Pinpoint the cell where the given text exists, returning its [X, Y] midpoint coordinate. 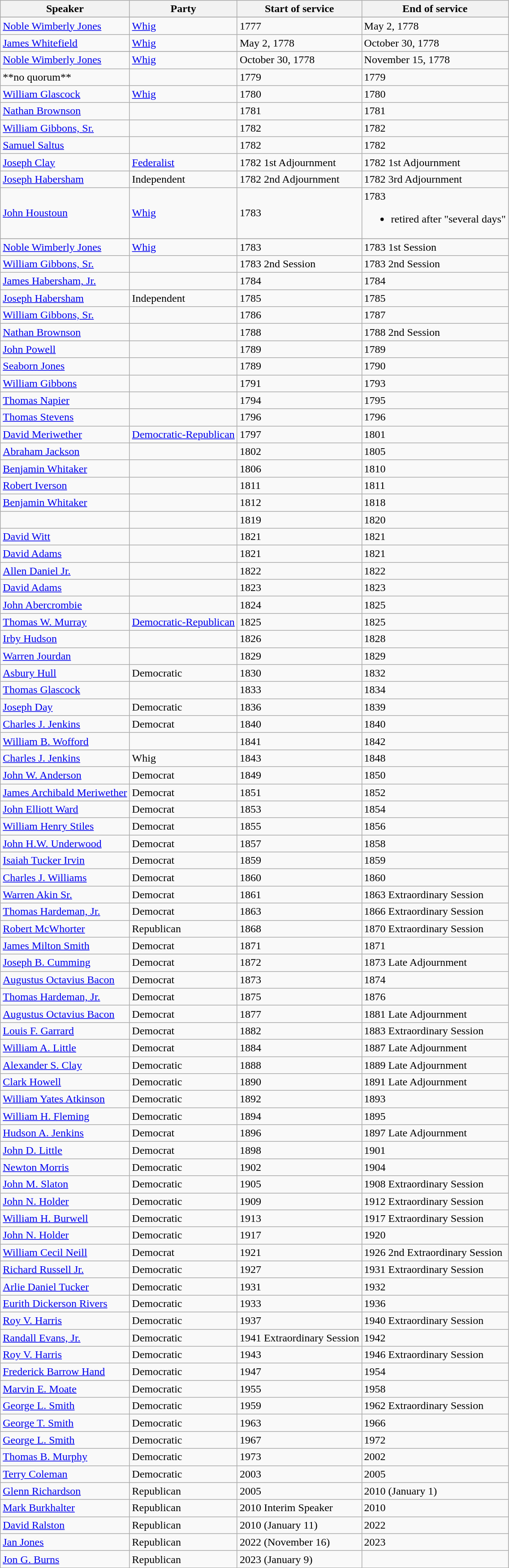
William H. Burwell [65, 1218]
1836 [299, 707]
1887 Late Adjournment [435, 1048]
William A. Little [65, 1048]
1904 [435, 1167]
Isaiah Tucker Irvin [65, 861]
1832 [435, 673]
1788 2nd Session [435, 332]
1849 [299, 775]
1901 [435, 1150]
2022 [435, 1525]
John Powell [65, 349]
1888 [299, 1065]
2023 (January 9) [299, 1559]
William Cecil Neill [65, 1252]
George T. Smith [65, 1423]
1783 1st Session [435, 247]
1863 Extraordinary Session [435, 895]
1905 [299, 1184]
James Milton Smith [65, 946]
Terry Coleman [65, 1474]
John Elliott Ward [65, 810]
1942 [435, 1337]
Speaker [65, 9]
Seaborn Jones [65, 366]
Frederick Barrow Hand [65, 1372]
1959 [299, 1406]
1866 Extraordinary Session [435, 912]
William Glascock [65, 94]
1852 [435, 792]
2010 [435, 1508]
1932 [435, 1286]
John W. Anderson [65, 775]
1870 Extraordinary Session [435, 929]
1857 [299, 844]
John Abercrombie [65, 605]
1883 Extraordinary Session [435, 1031]
1812 [299, 502]
Robert McWhorter [65, 929]
1897 Late Adjournment [435, 1133]
John H.W. Underwood [65, 844]
Richard Russell Jr. [65, 1269]
Thomas Stevens [65, 417]
Thomas Napier [65, 400]
1790 [435, 366]
William H. Fleming [65, 1116]
1946 Extraordinary Session [435, 1355]
1898 [299, 1150]
1889 Late Adjournment [435, 1065]
John M. Slaton [65, 1184]
David Ralston [65, 1525]
John D. Little [65, 1150]
1884 [299, 1048]
1802 [299, 451]
Arlie Daniel Tucker [65, 1286]
Randall Evans, Jr. [65, 1337]
Charles J. Williams [65, 878]
1958 [435, 1389]
1912 Extraordinary Session [435, 1201]
1909 [299, 1201]
Party [183, 9]
Newton Morris [65, 1167]
Hudson A. Jenkins [65, 1133]
1839 [435, 707]
1797 [299, 434]
Louis F. Garrard [65, 1031]
1941 Extraordinary Session [299, 1337]
2023 [435, 1542]
1874 [435, 980]
Asbury Hull [65, 673]
Robert Iverson [65, 485]
1891 Late Adjournment [435, 1082]
1931 Extraordinary Session [435, 1269]
1917 Extraordinary Session [435, 1218]
1787 [435, 315]
1810 [435, 468]
1936 [435, 1303]
1933 [299, 1303]
1868 [299, 929]
1920 [435, 1235]
1966 [435, 1423]
1843 [299, 758]
1850 [435, 775]
1873 [299, 980]
Warren Jourdan [65, 656]
1892 [299, 1099]
James Habersham, Jr. [65, 281]
1806 [299, 468]
1788 [299, 332]
1967 [299, 1440]
1841 [299, 741]
William Gibbons [65, 383]
1861 [299, 895]
1848 [435, 758]
Eurith Dickerson Rivers [65, 1303]
1826 [299, 639]
1795 [435, 400]
1881 Late Adjournment [435, 1014]
Marvin E. Moate [65, 1389]
James Whitefield [65, 43]
1851 [299, 792]
Irby Hudson [65, 639]
1972 [435, 1440]
Joseph B. Cumming [65, 963]
1890 [299, 1082]
1783retired after "several days" [435, 213]
1858 [435, 844]
1872 [299, 963]
1853 [299, 810]
Thomas W. Murray [65, 622]
William Yates Atkinson [65, 1099]
Alexander S. Clay [65, 1065]
1893 [435, 1099]
1793 [435, 383]
Federalist [183, 162]
1962 Extraordinary Session [435, 1406]
1828 [435, 639]
1801 [435, 434]
1820 [435, 520]
1873 Late Adjournment [435, 963]
William B. Wofford [65, 741]
1937 [299, 1320]
Thomas B. Murphy [65, 1457]
1882 [299, 1031]
1830 [299, 673]
James Archibald Meriwether [65, 792]
1940 Extraordinary Session [435, 1320]
1782 2nd Adjournment [299, 179]
1875 [299, 997]
Start of service [299, 9]
1834 [435, 690]
1931 [299, 1286]
1896 [299, 1133]
1854 [435, 810]
1877 [299, 1014]
1777 [299, 26]
1943 [299, 1355]
Joseph Day [65, 707]
Samuel Saltus [65, 145]
1954 [435, 1372]
End of service [435, 9]
1908 Extraordinary Session [435, 1184]
1955 [299, 1389]
Glenn Richardson [65, 1491]
**no quorum** [65, 77]
1894 [299, 1116]
2010 Interim Speaker [299, 1508]
1794 [299, 400]
2010 (January 11) [299, 1525]
Clark Howell [65, 1082]
2010 (January 1) [435, 1491]
1824 [299, 605]
Jan Jones [65, 1542]
1819 [299, 520]
Jon G. Burns [65, 1559]
1947 [299, 1372]
2003 [299, 1474]
1842 [435, 741]
David Witt [65, 537]
1818 [435, 502]
1833 [299, 690]
Mark Burkhalter [65, 1508]
1963 [299, 1423]
1913 [299, 1218]
Joseph Clay [65, 162]
1876 [435, 997]
November 15, 1778 [435, 60]
Allen Daniel Jr. [65, 571]
2002 [435, 1457]
Thomas Glascock [65, 690]
William Henry Stiles [65, 827]
2022 (November 16) [299, 1542]
1786 [299, 315]
Abraham Jackson [65, 451]
David Meriwether [65, 434]
1856 [435, 827]
1973 [299, 1457]
John Houstoun [65, 213]
1926 2nd Extraordinary Session [435, 1252]
1902 [299, 1167]
1805 [435, 451]
1927 [299, 1269]
1863 [299, 912]
1921 [299, 1252]
1782 3rd Adjournment [435, 179]
1895 [435, 1116]
1855 [299, 827]
1791 [299, 383]
1917 [299, 1235]
Warren Akin Sr. [65, 895]
